Capture the cell that displays the provided text and extract its (X, Y) central coordinate. 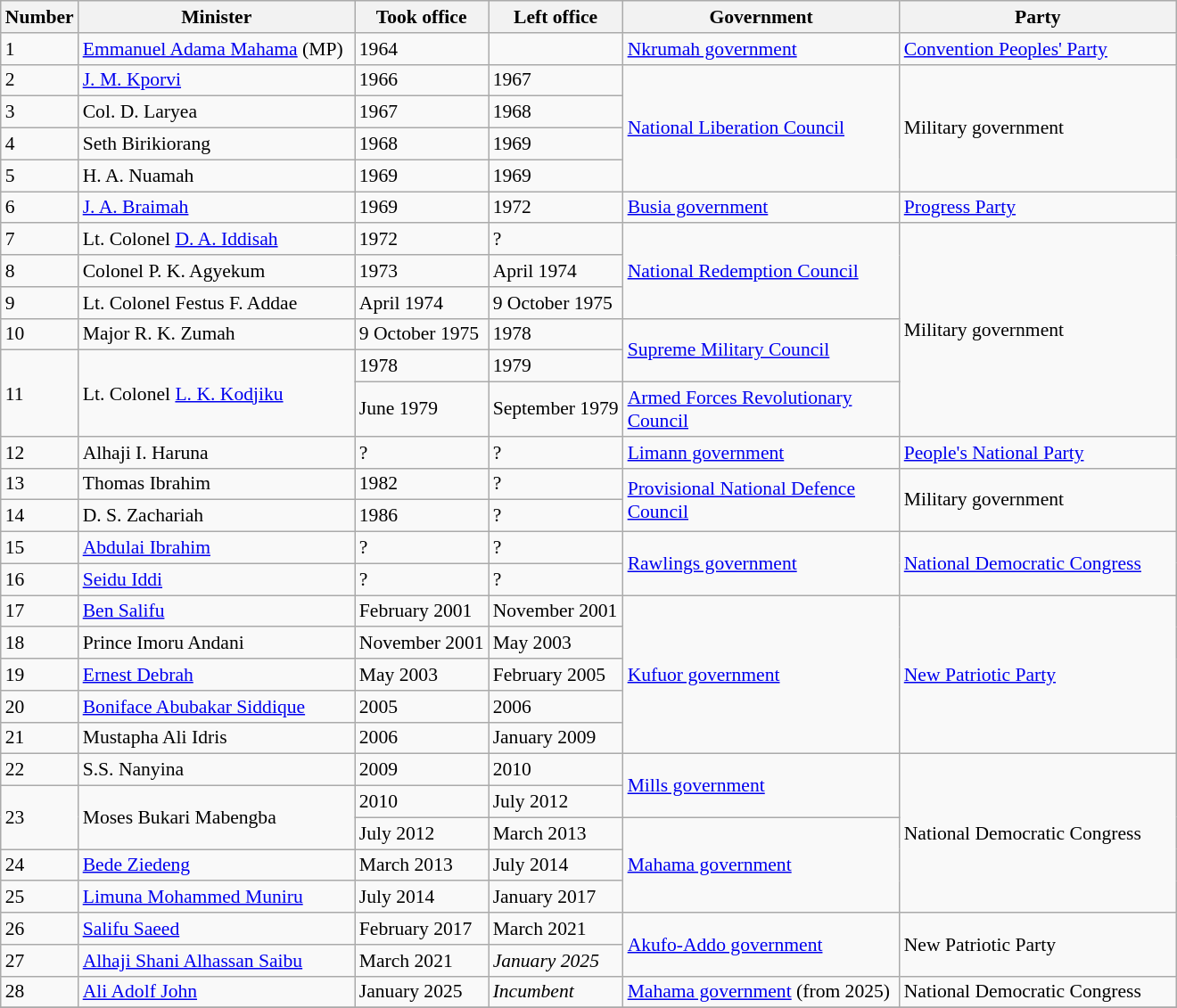
16 (39, 579)
Busia government (761, 208)
2009 (422, 770)
Mustapha Ali Idris (217, 738)
1979 (556, 366)
Bede Ziedeng (217, 865)
14 (39, 516)
Ernest Debrah (217, 675)
22 (39, 770)
Provisional National Defence Council (761, 499)
1982 (422, 484)
H. A. Nuamah (217, 176)
Limann government (761, 453)
Progress Party (1038, 208)
People's National Party (1038, 453)
September 1979 (556, 410)
Prince Imoru Andani (217, 643)
24 (39, 865)
8 (39, 271)
7 (39, 240)
Seth Birikiorang (217, 144)
12 (39, 453)
Lt. Colonel D. A. Iddisah (217, 240)
June 1979 (422, 410)
S.S. Nanyina (217, 770)
Convention Peoples' Party (1038, 49)
Alhaji I. Haruna (217, 453)
21 (39, 738)
Boniface Abubakar Siddique (217, 707)
Supreme Military Council (761, 349)
Limuna Mohammed Muniru (217, 897)
10 (39, 334)
6 (39, 208)
19 (39, 675)
Armed Forces Revolutionary Council (761, 410)
Col. D. Laryea (217, 112)
23 (39, 818)
Moses Bukari Mabengba (217, 818)
1986 (422, 516)
Party (1038, 17)
1 (39, 49)
13 (39, 484)
Major R. K. Zumah (217, 334)
Left office (556, 17)
Mahama government (from 2025) (761, 992)
15 (39, 548)
Kufuor government (761, 675)
National Redemption Council (761, 271)
18 (39, 643)
February 2017 (422, 929)
Alhaji Shani Alhassan Saibu (217, 961)
28 (39, 992)
D. S. Zachariah (217, 516)
Minister (217, 17)
Mahama government (761, 865)
Lt. Colonel Festus F. Addae (217, 303)
Number (39, 17)
Colonel P. K. Agyekum (217, 271)
Ben Salifu (217, 611)
January 2017 (556, 897)
26 (39, 929)
20 (39, 707)
Akufo-Addo government (761, 945)
1964 (422, 49)
5 (39, 176)
Mills government (761, 786)
Government (761, 17)
2005 (422, 707)
Abdulai Ibrahim (217, 548)
1973 (422, 271)
Emmanuel Adama Mahama (MP) (217, 49)
Lt. Colonel L. K. Kodjiku (217, 394)
2 (39, 80)
January 2009 (556, 738)
Took office (422, 17)
February 2001 (422, 611)
25 (39, 897)
Rawlings government (761, 563)
27 (39, 961)
Seidu Iddi (217, 579)
National Liberation Council (761, 127)
Thomas Ibrahim (217, 484)
Nkrumah government (761, 49)
Salifu Saeed (217, 929)
4 (39, 144)
J. A. Braimah (217, 208)
11 (39, 394)
J. M. Kporvi (217, 80)
1966 (422, 80)
17 (39, 611)
February 2005 (556, 675)
Ali Adolf John (217, 992)
9 (39, 303)
3 (39, 112)
Incumbent (556, 992)
